Search for the cell housing the specified text and yield its [x, y] center coordinate. 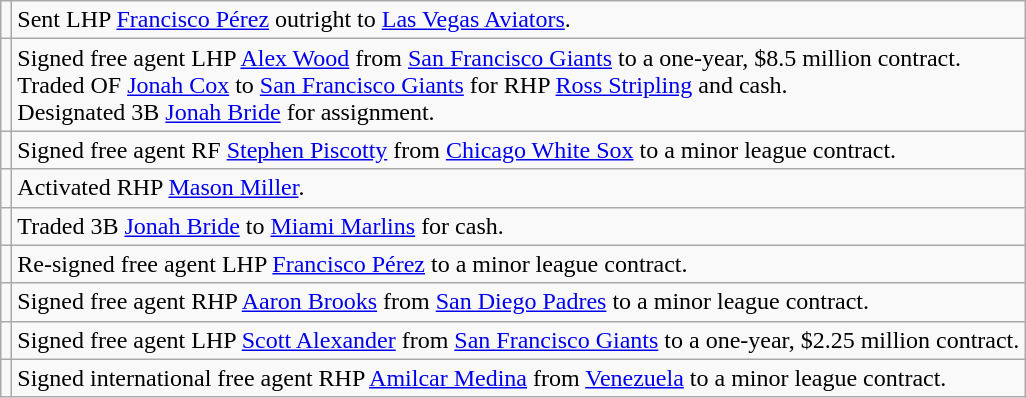
Traded 3B Jonah Bride to Miami Marlins for cash. [518, 226]
Signed free agent LHP Scott Alexander from San Francisco Giants to a one-year, $2.25 million contract. [518, 340]
Signed international free agent RHP Amilcar Medina from Venezuela to a minor league contract. [518, 378]
Re-signed free agent LHP Francisco Pérez to a minor league contract. [518, 264]
Signed free agent RF Stephen Piscotty from Chicago White Sox to a minor league contract. [518, 150]
Sent LHP Francisco Pérez outright to Las Vegas Aviators. [518, 20]
Signed free agent RHP Aaron Brooks from San Diego Padres to a minor league contract. [518, 302]
Activated RHP Mason Miller. [518, 188]
